Search for the cell housing the specified text and yield its (X, Y) center coordinate. 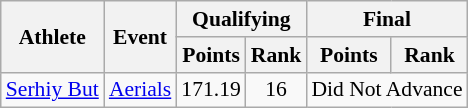
Final (386, 19)
Athlete (52, 36)
Did Not Advance (386, 90)
Qualifying (241, 19)
Serhiy But (52, 90)
Event (140, 36)
Aerials (140, 90)
16 (276, 90)
171.19 (210, 90)
